Extract the (x, y) coordinate from the center of the cell holding the provided text.  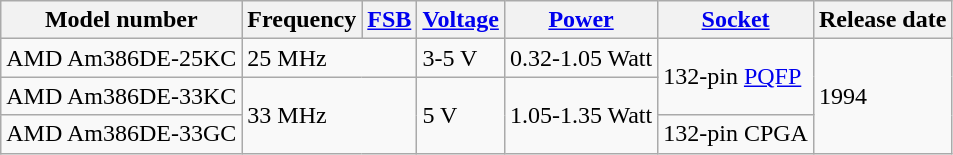
132-pin CPGA (736, 134)
33 MHz (330, 115)
AMD Am386DE-33GC (122, 134)
5 V (461, 115)
132-pin PQFP (736, 77)
Socket (736, 20)
Power (580, 20)
25 MHz (330, 58)
3-5 V (461, 58)
Release date (882, 20)
Voltage (461, 20)
Model number (122, 20)
FSB (390, 20)
AMD Am386DE-33KC (122, 96)
AMD Am386DE-25KC (122, 58)
1.05-1.35 Watt (580, 115)
1994 (882, 96)
0.32-1.05 Watt (580, 58)
Frequency (302, 20)
